Detect which cell encompasses the target text, then output its (X, Y) center coordinate. 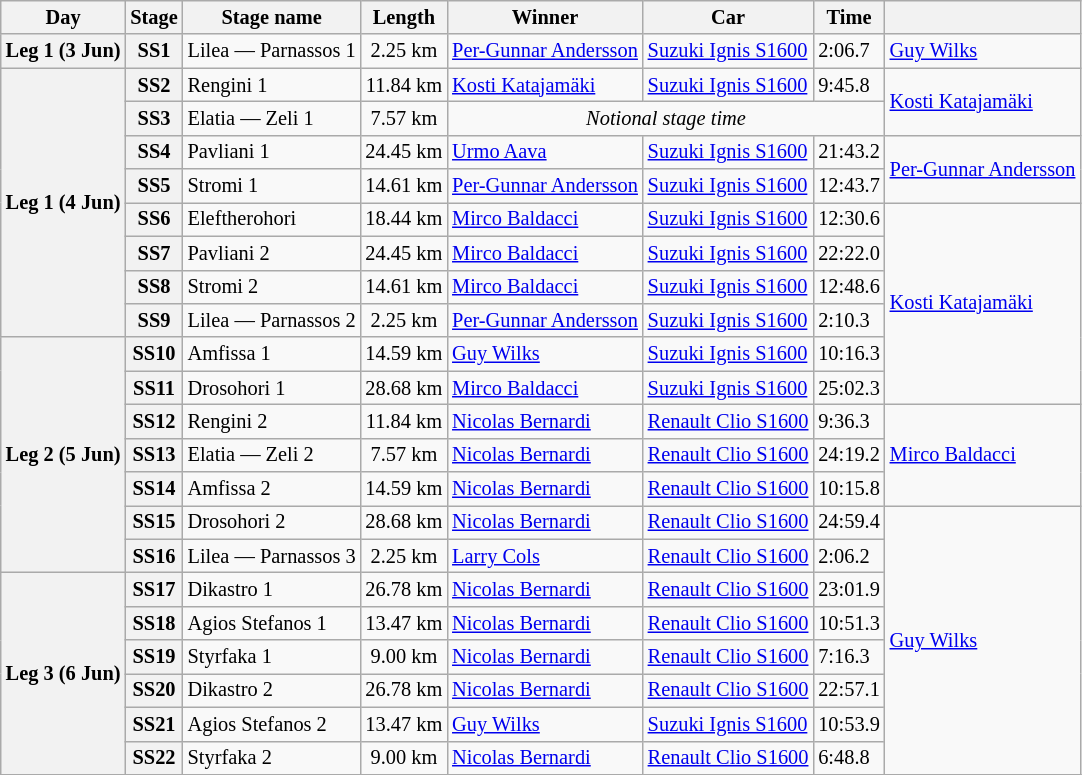
Rengini 1 (272, 85)
24:59.4 (848, 522)
24:19.2 (848, 455)
Car (728, 17)
SS19 (154, 657)
Lilea — Parnassos 3 (272, 556)
SS2 (154, 85)
Stage (154, 17)
Winner (545, 17)
9:36.3 (848, 421)
10:53.9 (848, 724)
SS20 (154, 690)
SS4 (154, 152)
Leg 3 (6 Jun) (64, 673)
2:06.2 (848, 556)
Eleftherohori (272, 219)
10:15.8 (848, 489)
Amfissa 1 (272, 354)
Length (404, 17)
SS17 (154, 589)
22:22.0 (848, 253)
Elatia — Zeli 1 (272, 118)
SS6 (154, 219)
SS7 (154, 253)
Agios Stefanos 2 (272, 724)
SS21 (154, 724)
SS22 (154, 758)
Drosohori 1 (272, 388)
23:01.9 (848, 589)
SS12 (154, 421)
Pavliani 2 (272, 253)
SS5 (154, 186)
SS14 (154, 489)
Lilea — Parnassos 2 (272, 320)
6:48.8 (848, 758)
12:30.6 (848, 219)
SS15 (154, 522)
Notional stage time (666, 118)
Drosohori 2 (272, 522)
Larry Cols (545, 556)
SS18 (154, 623)
10:51.3 (848, 623)
2:06.7 (848, 51)
12:48.6 (848, 287)
Lilea — Parnassos 1 (272, 51)
Time (848, 17)
SS3 (154, 118)
2:10.3 (848, 320)
25:02.3 (848, 388)
Dikastro 1 (272, 589)
SS10 (154, 354)
Rengini 2 (272, 421)
SS13 (154, 455)
SS9 (154, 320)
Leg 1 (3 Jun) (64, 51)
Day (64, 17)
Urmo Aava (545, 152)
Styrfaka 2 (272, 758)
Styrfaka 1 (272, 657)
Stromi 2 (272, 287)
Amfissa 2 (272, 489)
12:43.7 (848, 186)
7:16.3 (848, 657)
10:16.3 (848, 354)
Pavliani 1 (272, 152)
9:45.8 (848, 85)
Stromi 1 (272, 186)
Elatia — Zeli 2 (272, 455)
Stage name (272, 17)
Dikastro 2 (272, 690)
18.44 km (404, 219)
21:43.2 (848, 152)
22:57.1 (848, 690)
Leg 2 (5 Jun) (64, 455)
SS1 (154, 51)
SS8 (154, 287)
Agios Stefanos 1 (272, 623)
SS16 (154, 556)
Leg 1 (4 Jun) (64, 202)
SS11 (154, 388)
